Scan for the cell matching the given text and deliver its [x, y] coordinate at center. 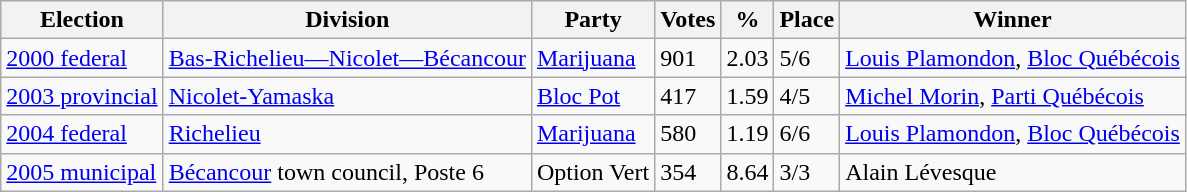
1.59 [748, 96]
Party [592, 20]
Place [807, 20]
901 [688, 58]
2005 municipal [82, 172]
6/6 [807, 134]
Division [347, 20]
354 [688, 172]
Bécancour town council, Poste 6 [347, 172]
Richelieu [347, 134]
Nicolet-Yamaska [347, 96]
Votes [688, 20]
5/6 [807, 58]
Alain Lévesque [1013, 172]
Option Vert [592, 172]
Bloc Pot [592, 96]
2004 federal [82, 134]
8.64 [748, 172]
2003 provincial [82, 96]
417 [688, 96]
Bas-Richelieu—Nicolet—Bécancour [347, 58]
% [748, 20]
1.19 [748, 134]
Winner [1013, 20]
Michel Morin, Parti Québécois [1013, 96]
2.03 [748, 58]
2000 federal [82, 58]
3/3 [807, 172]
Election [82, 20]
580 [688, 134]
4/5 [807, 96]
